Determine the [X, Y] coordinate at the center of the cell enclosing the given text.  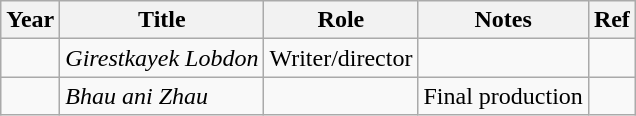
Girestkayek Lobdon [162, 58]
Title [162, 20]
Bhau ani Zhau [162, 96]
Notes [503, 20]
Ref [612, 20]
Final production [503, 96]
Role [341, 20]
Writer/director [341, 58]
Year [30, 20]
